Output the [x, y] coordinate of the center of the cell containing the given text.  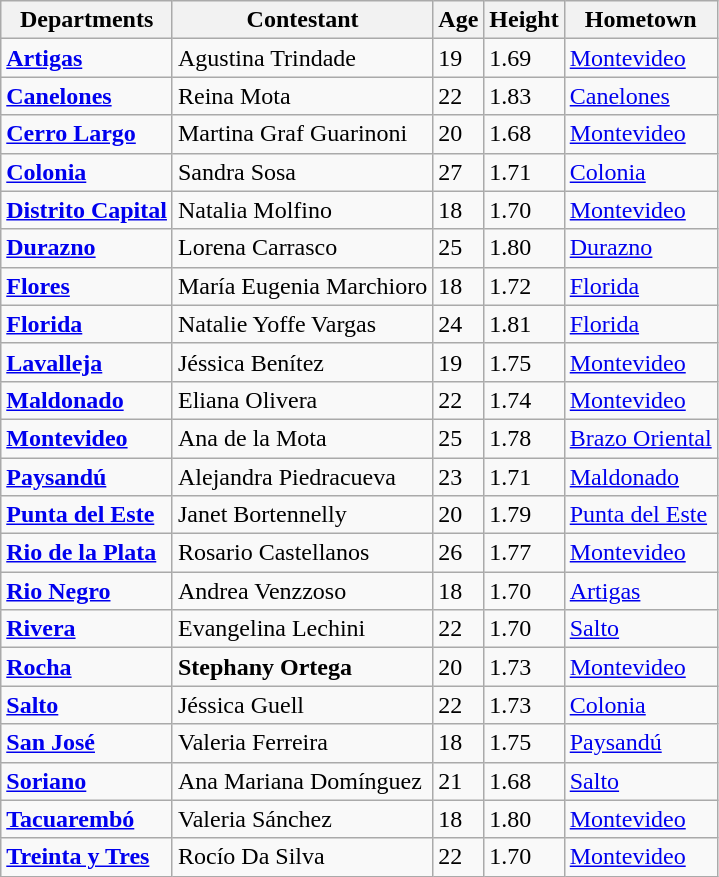
Sandra Sosa [302, 172]
26 [458, 553]
27 [458, 172]
Rosario Castellanos [302, 553]
Martina Graf Guarinoni [302, 134]
Soriano [87, 781]
Rocío Da Silva [302, 857]
Contestant [302, 20]
María Eugenia Marchioro [302, 286]
Distrito Capital [87, 210]
Rio Negro [87, 591]
Lavalleja [87, 362]
Height [524, 20]
Ana Mariana Domínguez [302, 781]
Valeria Sánchez [302, 819]
Tacuarembó [87, 819]
1.79 [524, 515]
Andrea Venzzoso [302, 591]
Natalie Yoffe Vargas [302, 324]
24 [458, 324]
Brazo Oriental [640, 438]
Jéssica Benítez [302, 362]
Departments [87, 20]
Natalia Molfino [302, 210]
Lorena Carrasco [302, 248]
Age [458, 20]
Stephany Ortega [302, 667]
1.69 [524, 58]
Reina Mota [302, 96]
Rivera [87, 629]
Treinta y Tres [87, 857]
Janet Bortennelly [302, 515]
Evangelina Lechini [302, 629]
Valeria Ferreira [302, 743]
Hometown [640, 20]
Alejandra Piedracueva [302, 477]
Agustina Trindade [302, 58]
Jéssica Guell [302, 705]
23 [458, 477]
1.72 [524, 286]
1.77 [524, 553]
Cerro Largo [87, 134]
21 [458, 781]
Ana de la Mota [302, 438]
1.74 [524, 400]
1.78 [524, 438]
1.81 [524, 324]
Rio de la Plata [87, 553]
Rocha [87, 667]
San José [87, 743]
Flores [87, 286]
1.83 [524, 96]
Eliana Olivera [302, 400]
